Output the (x, y) coordinate of the center of the cell containing the given text.  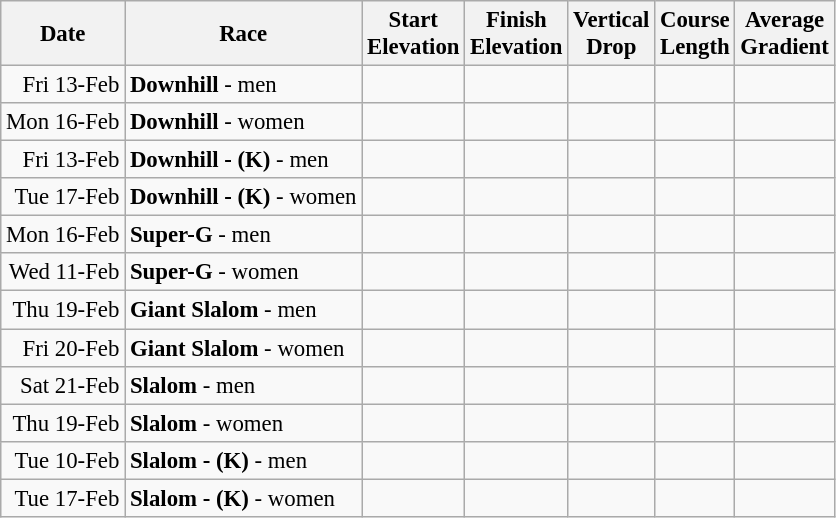
Sat 21-Feb (63, 385)
Date (63, 34)
Downhill - men (244, 85)
Fri 20-Feb (63, 348)
Giant Slalom - women (244, 348)
Downhill - (K) - women (244, 197)
StartElevation (414, 34)
VerticalDrop (612, 34)
Slalom - women (244, 423)
Wed 11-Feb (63, 273)
Super-G - men (244, 235)
Downhill - women (244, 122)
AverageGradient (784, 34)
Slalom - (K) - women (244, 498)
Giant Slalom - men (244, 310)
Downhill - (K) - men (244, 160)
Slalom - men (244, 385)
Tue 10-Feb (63, 460)
FinishElevation (516, 34)
Race (244, 34)
Super-G - women (244, 273)
CourseLength (695, 34)
Slalom - (K) - men (244, 460)
